Locate the cell with the specified text and output its [X, Y] center coordinate. 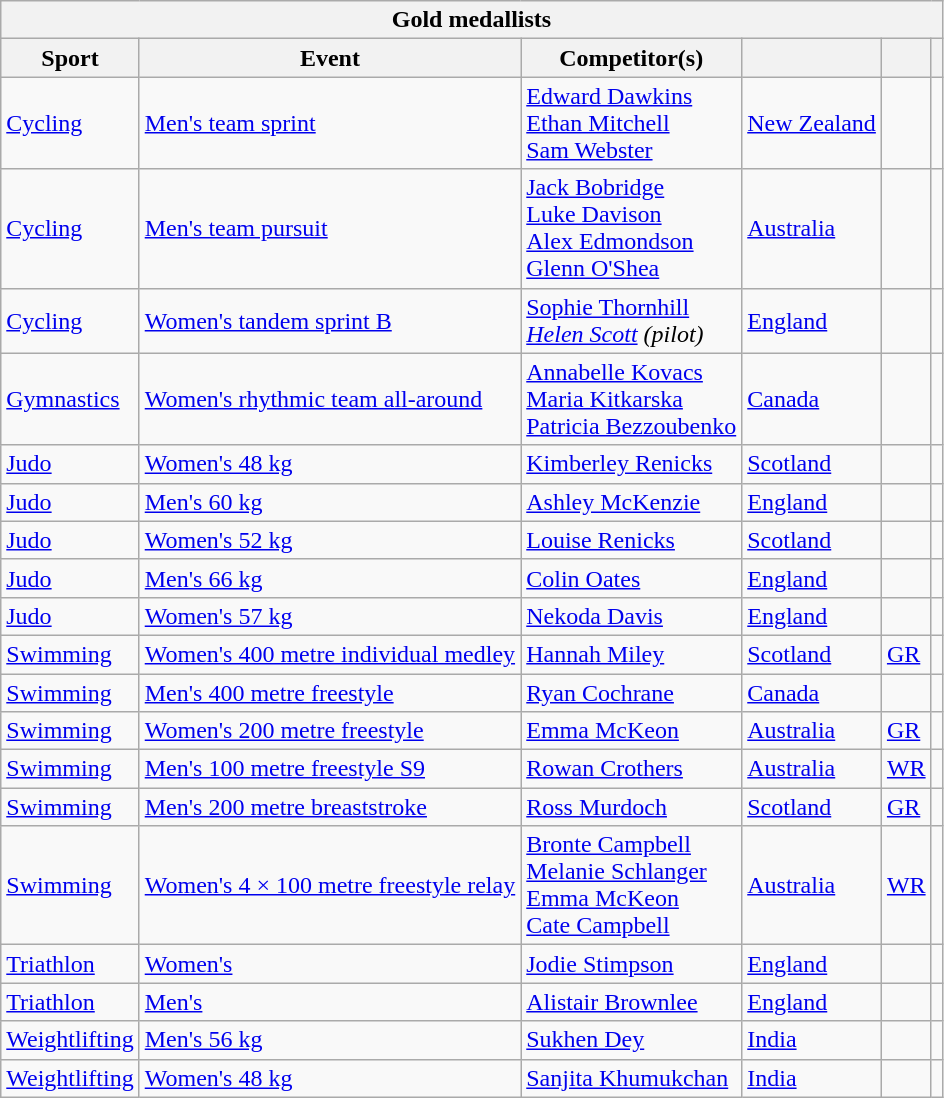
Sophie ThornhillHelen Scott (pilot) [632, 320]
Emma McKeon [632, 731]
Women's 52 kg [330, 540]
Competitor(s) [632, 58]
Men's team sprint [330, 123]
Ashley McKenzie [632, 502]
Kimberley Renicks [632, 464]
Nekoda Davis [632, 616]
Men's 400 metre freestyle [330, 693]
New Zealand [812, 123]
Women's 4 × 100 metre freestyle relay [330, 886]
Women's rhythmic team all-around [330, 399]
Bronte CampbellMelanie SchlangerEmma McKeonCate Campbell [632, 886]
Men's 60 kg [330, 502]
Edward DawkinsEthan MitchellSam Webster [632, 123]
Louise Renicks [632, 540]
Jack BobridgeLuke DavisonAlex EdmondsonGlenn O'Shea [632, 228]
Women's [330, 964]
Women's tandem sprint B [330, 320]
Sanjita Khumukchan [632, 1078]
Event [330, 58]
Hannah Miley [632, 654]
Ryan Cochrane [632, 693]
Women's 400 metre individual medley [330, 654]
Rowan Crothers [632, 769]
Men's [330, 1002]
Men's 66 kg [330, 578]
Sukhen Dey [632, 1040]
Alistair Brownlee [632, 1002]
Sport [70, 58]
Jodie Stimpson [632, 964]
Annabelle KovacsMaria KitkarskaPatricia Bezzoubenko [632, 399]
Women's 57 kg [330, 616]
Gold medallists [472, 20]
Ross Murdoch [632, 807]
Gymnastics [70, 399]
Men's 56 kg [330, 1040]
Women's 200 metre freestyle [330, 731]
Men's 200 metre breaststroke [330, 807]
Men's 100 metre freestyle S9 [330, 769]
Men's team pursuit [330, 228]
Colin Oates [632, 578]
